Search for the cell housing the specified text and yield its [x, y] center coordinate. 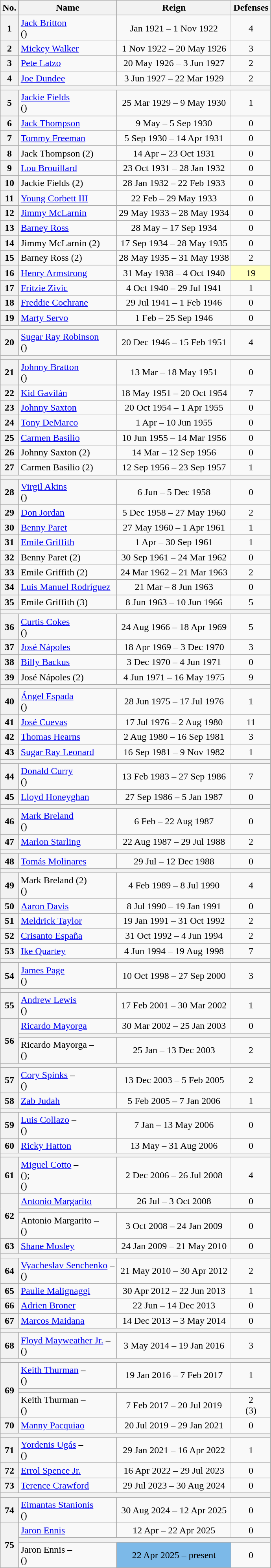
Eimantas Stanionis() [68, 1510]
Billy Backus [68, 662]
Kid Gavilán [68, 392]
12 [9, 213]
Lou Brouillard [68, 168]
Sugar Ray Leonard [68, 752]
14 [9, 243]
44 [9, 776]
13 [9, 228]
Carmen Basilio [68, 438]
Young Corbett III [68, 198]
54 [9, 975]
Tony DeMarco [68, 422]
56 [9, 1041]
Cory Spinks – () [68, 1080]
1 Apr – 30 Sep 1961 [174, 542]
50 [9, 906]
4 Feb 1989 – 8 Jul 1990 [174, 886]
Jaron Ennis [68, 1530]
Curtis Cokes() [68, 627]
Jackie Fields() [68, 103]
21 [9, 372]
Ricardo Mayorga – () [68, 1050]
65 [9, 1291]
Jimmy McLarnin (2) [68, 243]
55 [9, 1005]
35 [9, 602]
30 [9, 527]
29 Jul 1941 – 1 Feb 1946 [174, 303]
Freddie Cochrane [68, 303]
16 Apr 2022 – 29 Jul 2023 [174, 1470]
31 [9, 542]
74 [9, 1510]
28 May 1935 – 31 May 1938 [174, 258]
7 Jan – 13 May 2006 [174, 1125]
1 Apr – 10 Jun 1955 [174, 422]
30 Apr 2012 – 22 Jun 2013 [174, 1291]
Luis Manuel Rodríguez [68, 587]
14 Apr – 23 Oct 1931 [174, 153]
Mickey Walker [68, 48]
Carmen Basilio (2) [68, 468]
4 Jun 1971 – 16 May 1975 [174, 677]
59 [9, 1125]
30 Aug 2024 – 12 Apr 2025 [174, 1510]
Yordenis Ugás – () [68, 1450]
Emile Griffith (3) [68, 602]
Paulie Malignaggi [68, 1291]
Jimmy McLarnin [68, 213]
22 [9, 392]
27 [9, 468]
Donald Curry() [68, 776]
5 Sep 1930 – 14 Apr 1931 [174, 138]
19 Jan 1991 – 31 Oct 1992 [174, 921]
Shane Mosley [68, 1246]
53 [9, 951]
29 Jan 2021 – 16 Apr 2022 [174, 1450]
Defenses [251, 8]
2 Dec 2006 – 26 Jul 2008 [174, 1176]
3 Oct 2008 – 24 Jan 2009 [174, 1225]
62 [9, 1216]
Errol Spence Jr. [68, 1470]
64 [9, 1270]
Zab Judah [68, 1100]
Manny Pacquiao [68, 1426]
Ángel Espada() [68, 702]
36 [9, 627]
18 Apr 1969 – 3 Dec 1970 [174, 647]
Johnny Saxton (2) [68, 453]
Adrien Broner [68, 1306]
Ricky Hatton [68, 1146]
Emile Griffith [68, 542]
15 [9, 258]
39 [9, 677]
Ike Quartey [68, 951]
8 Jul 1990 – 19 Jan 1991 [174, 906]
Andrew Lewis() [68, 1005]
25 Mar 1929 – 9 May 1930 [174, 103]
21 Mar – 8 Jun 1963 [174, 587]
17 Jul 1976 – 2 Aug 1980 [174, 722]
16 [9, 273]
24 [9, 422]
Reign [174, 8]
67 [9, 1321]
16 Sep 1981 – 9 Nov 1982 [174, 752]
José Nápoles [68, 647]
10 [9, 183]
Miguel Cotto – ();() [68, 1176]
42 [9, 737]
1 Feb – 25 Sep 1946 [174, 318]
13 May – 31 Aug 2006 [174, 1146]
66 [9, 1306]
52 [9, 936]
Vyacheslav Senchenko – () [68, 1270]
Barney Ross [68, 228]
Meldrick Taylor [68, 921]
Emile Griffith (2) [68, 572]
13 Feb 1983 – 27 Sep 1986 [174, 776]
Antonio Margarito – () [68, 1225]
Jack Britton() [68, 28]
Marcos Maidana [68, 1321]
17 Feb 2001 – 30 Mar 2002 [174, 1005]
James Page() [68, 975]
1 Nov 1922 – 20 May 1926 [174, 48]
31 May 1938 – 4 Oct 1940 [174, 273]
40 [9, 702]
Benny Paret (2) [68, 557]
71 [9, 1450]
12 Sep 1956 – 23 Sep 1957 [174, 468]
Luis Collazo – () [68, 1125]
Tommy Freeman [68, 138]
25 [9, 438]
2(3) [251, 1406]
Ricardo Mayorga [68, 1026]
Terence Crawford [68, 1485]
2 Aug 1980 – 16 Sep 1981 [174, 737]
32 [9, 557]
Benny Paret [68, 527]
6 Jun – 5 Dec 1958 [174, 492]
5 Dec 1958 – 27 May 1960 [174, 512]
68 [9, 1345]
38 [9, 662]
18 May 1951 – 20 Oct 1954 [174, 392]
27 Sep 1986 – 5 Jan 1987 [174, 797]
23 [9, 407]
34 [9, 587]
29 Jul 2023 – 30 Aug 2024 [174, 1485]
51 [9, 921]
Fritzie Zivic [68, 288]
28 Jun 1975 – 17 Jul 1976 [174, 702]
3 Jun 1927 – 22 Mar 1929 [174, 78]
Johnny Saxton [68, 407]
43 [9, 752]
20 Jul 2019 – 29 Jan 2021 [174, 1426]
Virgil Akins() [68, 492]
20 [9, 342]
25 Jan – 13 Dec 2003 [174, 1050]
3 May 2014 – 19 Jan 2016 [174, 1345]
No. [9, 8]
8 [9, 153]
5 Feb 2005 – 7 Jan 2006 [174, 1100]
14 Mar – 12 Sep 1956 [174, 453]
13 Mar – 18 May 1951 [174, 372]
21 May 2010 – 30 Apr 2012 [174, 1270]
José Nápoles (2) [68, 677]
31 Oct 1992 – 4 Jun 1994 [174, 936]
70 [9, 1426]
17 [9, 288]
73 [9, 1485]
28 Jan 1932 – 22 Feb 1933 [174, 183]
29 [9, 512]
18 [9, 303]
26 [9, 453]
7 Feb 2017 – 20 Jul 2019 [174, 1406]
61 [9, 1176]
Tomás Molinares [68, 861]
6 Feb – 22 Aug 1987 [174, 821]
24 Mar 1962 – 21 Mar 1963 [174, 572]
22 Apr 2025 – present [174, 1555]
46 [9, 821]
60 [9, 1146]
6 [9, 123]
22 Aug 1987 – 29 Jul 1988 [174, 842]
49 [9, 886]
20 Oct 1954 – 1 Apr 1955 [174, 407]
12 Apr – 22 Apr 2025 [174, 1530]
30 Mar 2002 – 25 Jan 2003 [174, 1026]
Mark Breland() [68, 821]
37 [9, 647]
Henry Armstrong [68, 273]
9 May – 5 Sep 1930 [174, 123]
Joe Dundee [68, 78]
Jackie Fields (2) [68, 183]
Jaron Ennis – () [68, 1555]
30 Sep 1961 – 24 Mar 1962 [174, 557]
Name [68, 8]
Antonio Margarito [68, 1201]
33 [9, 572]
24 Jan 2009 – 21 May 2010 [174, 1246]
20 May 1926 – 3 Jun 1927 [174, 63]
22 Feb – 29 May 1933 [174, 198]
4 Oct 1940 – 29 Jul 1941 [174, 288]
27 May 1960 – 1 Apr 1961 [174, 527]
Thomas Hearns [68, 737]
41 [9, 722]
47 [9, 842]
23 Oct 1931 – 28 Jan 1932 [174, 168]
58 [9, 1100]
Crisanto España [68, 936]
57 [9, 1080]
63 [9, 1246]
48 [9, 861]
Jan 1921 – 1 Nov 1922 [174, 28]
14 Dec 2013 – 3 May 2014 [174, 1321]
13 Dec 2003 – 5 Feb 2005 [174, 1080]
Marlon Starling [68, 842]
Mark Breland (2)() [68, 886]
Jack Thompson (2) [68, 153]
29 Jul – 12 Dec 1988 [174, 861]
10 Jun 1955 – 14 Mar 1956 [174, 438]
Marty Servo [68, 318]
72 [9, 1470]
10 Oct 1998 – 27 Sep 2000 [174, 975]
3 Dec 1970 – 4 Jun 1971 [174, 662]
29 May 1933 – 28 May 1934 [174, 213]
26 Jul – 3 Oct 2008 [174, 1201]
75 [9, 1545]
Aaron Davis [68, 906]
4 Jun 1994 – 19 Aug 1998 [174, 951]
45 [9, 797]
8 Jun 1963 – 10 Jun 1966 [174, 602]
José Cuevas [68, 722]
22 Jun – 14 Dec 2013 [174, 1306]
Don Jordan [68, 512]
Pete Latzo [68, 63]
19 Jan 2016 – 7 Feb 2017 [174, 1375]
24 Aug 1966 – 18 Apr 1969 [174, 627]
Barney Ross (2) [68, 258]
28 May – 17 Sep 1934 [174, 228]
69 [9, 1390]
Johnny Bratton() [68, 372]
20 Dec 1946 – 15 Feb 1951 [174, 342]
28 [9, 492]
Floyd Mayweather Jr. – () [68, 1345]
Sugar Ray Robinson() [68, 342]
17 Sep 1934 – 28 May 1935 [174, 243]
Lloyd Honeyghan [68, 797]
Jack Thompson [68, 123]
